Pinpoint the cell where the given text exists, returning its [X, Y] midpoint coordinate. 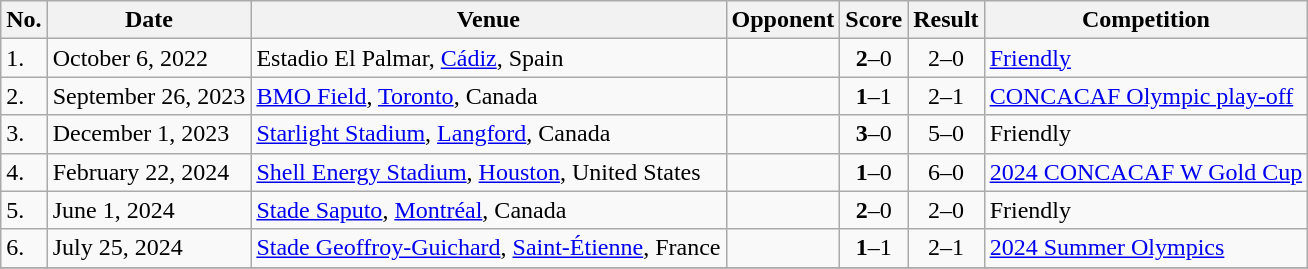
3. [24, 134]
1. [24, 58]
5–0 [946, 134]
5. [24, 210]
1–0 [874, 172]
September 26, 2023 [149, 96]
BMO Field, Toronto, Canada [488, 96]
Competition [1146, 20]
2024 Summer Olympics [1146, 248]
6–0 [946, 172]
No. [24, 20]
2. [24, 96]
Opponent [783, 20]
June 1, 2024 [149, 210]
2024 CONCACAF W Gold Cup [1146, 172]
3–0 [874, 134]
Estadio El Palmar, Cádiz, Spain [488, 58]
Stade Geoffroy-Guichard, Saint-Étienne, France [488, 248]
Venue [488, 20]
Score [874, 20]
July 25, 2024 [149, 248]
October 6, 2022 [149, 58]
Stade Saputo, Montréal, Canada [488, 210]
Shell Energy Stadium, Houston, United States [488, 172]
February 22, 2024 [149, 172]
December 1, 2023 [149, 134]
CONCACAF Olympic play-off [1146, 96]
Date [149, 20]
4. [24, 172]
Starlight Stadium, Langford, Canada [488, 134]
Result [946, 20]
6. [24, 248]
